Extract the (X, Y) coordinate from the center of the cell holding the provided text.  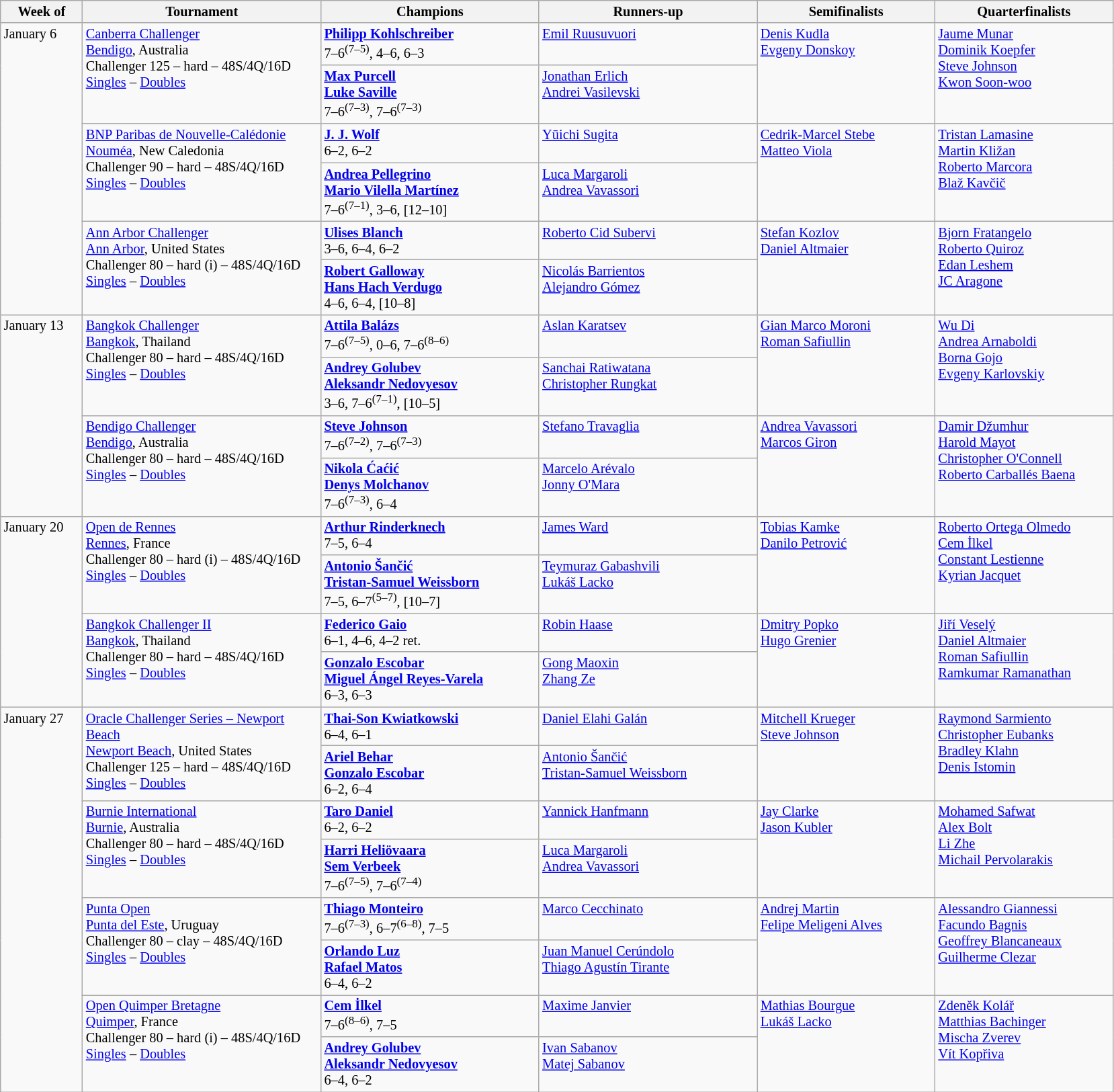
Attila Balázs7–6(7–5), 0–6, 7–6(8–6) (430, 336)
Denis Kudla Evgeny Donskoy (847, 73)
Emil Ruusuvuori (648, 44)
Roberto Cid Subervi (648, 241)
Open Quimper BretagneQuimper, France Challenger 80 – hard (i) – 48S/4Q/16DSingles – Doubles (202, 1043)
Steve Johnson7–6(7–2), 7–6(7–3) (430, 437)
Andrey Golubev Aleksandr Nedovyesov6–4, 6–2 (430, 1064)
Mohamed Safwat Alex Bolt Li Zhe Michail Pervolarakis (1024, 849)
Bendigo ChallengerBendigo, Australia Challenger 80 – hard – 48S/4Q/16DSingles – Doubles (202, 466)
Marcelo Arévalo Jonny O'Mara (648, 487)
Dmitry Popko Hugo Grenier (847, 660)
Ann Arbor ChallengerAnn Arbor, United States Challenger 80 – hard (i) – 48S/4Q/16DSingles – Doubles (202, 267)
Mitchell Krueger Steve Johnson (847, 754)
Open de RennesRennes, France Challenger 80 – hard (i) – 48S/4Q/16DSingles – Doubles (202, 564)
Antonio Šančić Tristan-Samuel Weissborn (648, 773)
Harri Heliövaara Sem Verbeek7–6(7–5), 7–6(7–4) (430, 868)
Sanchai Ratiwatana Christopher Rungkat (648, 386)
J. J. Wolf6–2, 6–2 (430, 143)
Yannick Hanfmann (648, 820)
Andrea Vavassori Marcos Giron (847, 466)
BNP Paribas de Nouvelle-CalédonieNouméa, New Caledonia Challenger 90 – hard – 48S/4Q/16DSingles – Doubles (202, 172)
Ivan Sabanov Matej Sabanov (648, 1064)
Stefan Kozlov Daniel Altmaier (847, 267)
Gian Marco Moroni Roman Safiullin (847, 365)
Jiří Veselý Daniel Altmaier Roman Safiullin Ramkumar Ramanathan (1024, 660)
Champions (430, 11)
Antonio Šančić Tristan-Samuel Weissborn7–5, 6–7(5–7), [10–7] (430, 583)
Runners-up (648, 11)
Bjorn Fratangelo Roberto Quiroz Edan Leshem JC Aragone (1024, 267)
James Ward (648, 536)
Orlando Luz Rafael Matos6–4, 6–2 (430, 967)
Tournament (202, 11)
Taro Daniel6–2, 6–2 (430, 820)
Thiago Monteiro7–6(7–3), 6–7(6–8), 7–5 (430, 918)
Bangkok ChallengerBangkok, Thailand Challenger 80 – hard – 48S/4Q/16DSingles – Doubles (202, 365)
January 6 (42, 169)
Thai-Son Kwiatkowski6–4, 6–1 (430, 726)
Nikola Ćaćić Denys Molchanov7–6(7–3), 6–4 (430, 487)
Jonathan Erlich Andrei Vasilevski (648, 94)
Raymond Sarmiento Christopher Eubanks Bradley Klahn Denis Istomin (1024, 754)
Cedrik-Marcel Stebe Matteo Viola (847, 172)
Andrej Martin Felipe Meligeni Alves (847, 946)
Yūichi Sugita (648, 143)
Cem İlkel7–6(8–6), 7–5 (430, 1016)
Tobias Kamke Danilo Petrović (847, 564)
Maxime Janvier (648, 1016)
Jaume Munar Dominik Koepfer Steve Johnson Kwon Soon-woo (1024, 73)
Marco Cecchinato (648, 918)
Quarterfinalists (1024, 11)
Aslan Karatsev (648, 336)
Philipp Kohlschreiber7–6(7–5), 4–6, 6–3 (430, 44)
Bangkok Challenger IIBangkok, Thailand Challenger 80 – hard – 48S/4Q/16DSingles – Doubles (202, 660)
Robin Haase (648, 632)
Punta OpenPunta del Este, Uruguay Challenger 80 – clay – 48S/4Q/16DSingles – Doubles (202, 946)
Canberra ChallengerBendigo, Australia Challenger 125 – hard – 48S/4Q/16DSingles – Doubles (202, 73)
January 13 (42, 415)
Nicolás Barrientos Alejandro Gómez (648, 287)
Ariel Behar Gonzalo Escobar6–2, 6–4 (430, 773)
Gong Maoxin Zhang Ze (648, 679)
Robert Galloway Hans Hach Verdugo4–6, 6–4, [10–8] (430, 287)
Ulises Blanch3–6, 6–4, 6–2 (430, 241)
Alessandro Giannessi Facundo Bagnis Geoffrey Blancaneaux Guilherme Clezar (1024, 946)
Burnie InternationalBurnie, Australia Challenger 80 – hard – 48S/4Q/16DSingles – Doubles (202, 849)
Andrey Golubev Aleksandr Nedovyesov3–6, 7–6(7–1), [10–5] (430, 386)
Week of (42, 11)
Gonzalo Escobar Miguel Ángel Reyes-Varela6–3, 6–3 (430, 679)
Stefano Travaglia (648, 437)
January 20 (42, 612)
Zdeněk Kolář Matthias Bachinger Mischa Zverev Vít Kopřiva (1024, 1043)
Max Purcell Luke Saville7–6(7–3), 7–6(7–3) (430, 94)
Wu Di Andrea Arnaboldi Borna Gojo Evgeny Karlovskiy (1024, 365)
Damir Džumhur Harold Mayot Christopher O'Connell Roberto Carballés Baena (1024, 466)
Teymuraz Gabashvili Lukáš Lacko (648, 583)
Federico Gaio6–1, 4–6, 4–2 ret. (430, 632)
January 27 (42, 899)
Semifinalists (847, 11)
Juan Manuel Cerúndolo Thiago Agustín Tirante (648, 967)
Tristan Lamasine Martin Kližan Roberto Marcora Blaž Kavčič (1024, 172)
Andrea Pellegrino Mario Vilella Martínez7–6(7–1), 3–6, [12–10] (430, 192)
Jay Clarke Jason Kubler (847, 849)
Daniel Elahi Galán (648, 726)
Oracle Challenger Series – Newport BeachNewport Beach, United States Challenger 125 – hard – 48S/4Q/16DSingles – Doubles (202, 754)
Roberto Ortega Olmedo Cem İlkel Constant Lestienne Kyrian Jacquet (1024, 564)
Mathias Bourgue Lukáš Lacko (847, 1043)
Arthur Rinderknech7–5, 6–4 (430, 536)
